Find where the given text appears and provide that cell's center as [X, Y] coordinate. 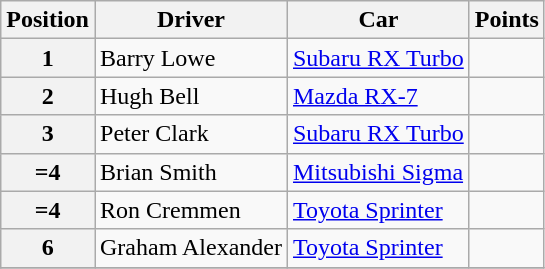
Hugh Bell [190, 96]
Mazda RX-7 [378, 96]
Car [378, 20]
Peter Clark [190, 134]
6 [48, 248]
2 [48, 96]
3 [48, 134]
Barry Lowe [190, 58]
Graham Alexander [190, 248]
Points [506, 20]
Mitsubishi Sigma [378, 172]
Position [48, 20]
Driver [190, 20]
Ron Cremmen [190, 210]
Brian Smith [190, 172]
1 [48, 58]
